Provide the (x, y) coordinate of the cell's center where the given text is located.  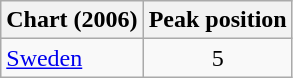
Sweden (72, 58)
5 (218, 58)
Peak position (218, 20)
Chart (2006) (72, 20)
